Detect which cell encompasses the target text, then output its (x, y) center coordinate. 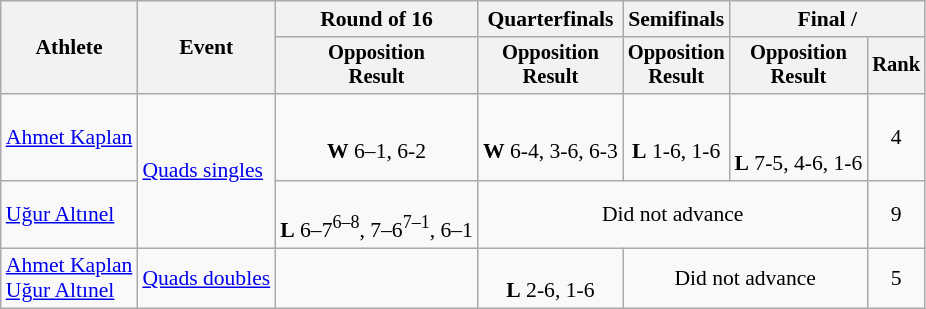
L 7-5, 4-6, 1-6 (798, 138)
Quads singles (206, 170)
Semifinals (676, 19)
Event (206, 48)
Ahmet Kaplan (70, 138)
L 1-6, 1-6 (676, 138)
Quads doubles (206, 278)
Round of 16 (376, 19)
W 6–1, 6-2 (376, 138)
Quarterfinals (550, 19)
Ahmet KaplanUğur Altınel (70, 278)
5 (896, 278)
L 6–76–8, 7–67–1, 6–1 (376, 214)
Final / (826, 19)
4 (896, 138)
9 (896, 214)
Rank (896, 66)
Uğur Altınel (70, 214)
W 6-4, 3-6, 6-3 (550, 138)
L 2-6, 1-6 (550, 278)
Athlete (70, 48)
